From the cell containing the given text, extract its center point as [x, y] coordinate. 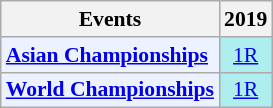
World Championships [110, 90]
Asian Championships [110, 55]
Events [110, 19]
2019 [246, 19]
